Output the (X, Y) coordinate of the center of the cell containing the given text.  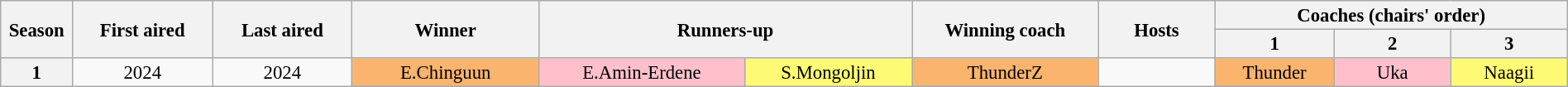
Thunder (1274, 73)
Runners-up (724, 30)
Winner (446, 30)
E.Chinguun (446, 73)
Coaches (chairs' order) (1391, 15)
2 (1393, 45)
First aired (142, 30)
Season (36, 30)
Naagii (1508, 73)
Uka (1393, 73)
Hosts (1156, 30)
Winning coach (1006, 30)
E.Amin-Erdene (642, 73)
ThunderZ (1006, 73)
3 (1508, 45)
Last aired (283, 30)
S.Mongoljin (828, 73)
